Identify which cell holds the provided text, then report its [X, Y] central coordinate. 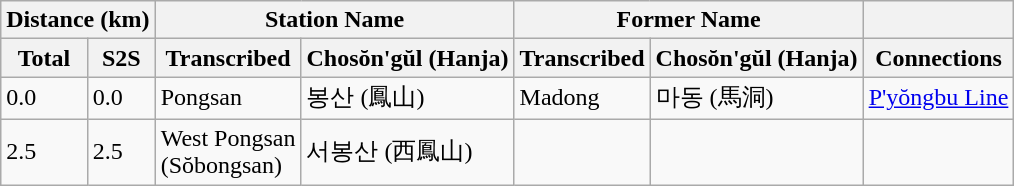
봉산 (鳳山) [408, 98]
Former Name [688, 20]
서봉산 (西鳳山) [408, 152]
Distance (km) [78, 20]
Station Name [334, 20]
Pongsan [228, 98]
West Pongsan(Sŏbongsan) [228, 152]
Connections [938, 58]
Total [44, 58]
S2S [121, 58]
마동 (馬洞) [756, 98]
Madong [582, 98]
P'yŏngbu Line [938, 98]
